Locate the cell with the specified text and output its (X, Y) center coordinate. 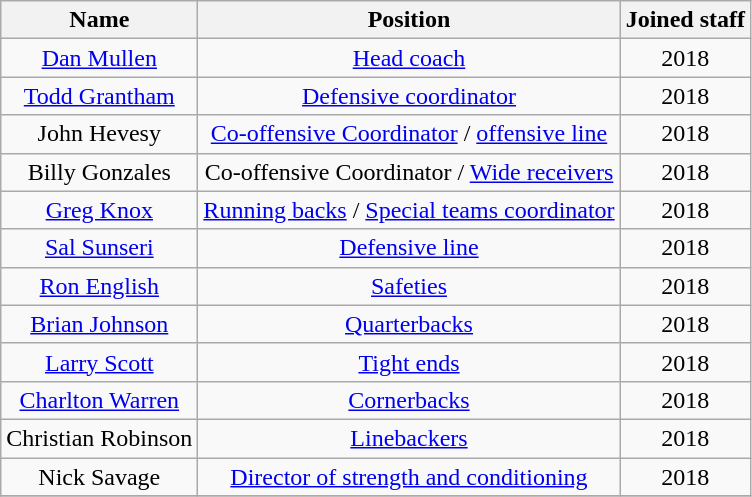
Cornerbacks (409, 400)
Defensive line (409, 248)
Ron English (100, 286)
Billy Gonzales (100, 172)
Linebackers (409, 438)
Co-offensive Coordinator / offensive line (409, 134)
Head coach (409, 58)
Joined staff (685, 20)
Tight ends (409, 362)
Todd Grantham (100, 96)
Co-offensive Coordinator / Wide receivers (409, 172)
Brian Johnson (100, 324)
Charlton Warren (100, 400)
Defensive coordinator (409, 96)
Quarterbacks (409, 324)
Safeties (409, 286)
John Hevesy (100, 134)
Christian Robinson (100, 438)
Greg Knox (100, 210)
Director of strength and conditioning (409, 477)
Name (100, 20)
Position (409, 20)
Running backs / Special teams coordinator (409, 210)
Nick Savage (100, 477)
Sal Sunseri (100, 248)
Dan Mullen (100, 58)
Larry Scott (100, 362)
